Determine the [x, y] coordinate at the center of the cell enclosing the given text.  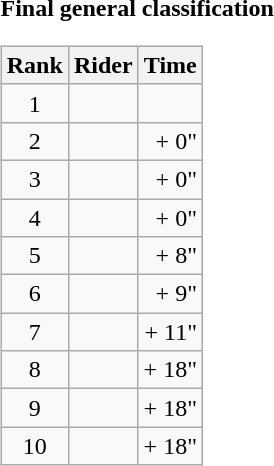
Rank [34, 65]
10 [34, 446]
6 [34, 294]
Rider [103, 65]
4 [34, 217]
+ 11" [170, 332]
8 [34, 370]
1 [34, 103]
+ 8" [170, 256]
Time [170, 65]
9 [34, 408]
3 [34, 179]
7 [34, 332]
+ 9" [170, 294]
2 [34, 141]
5 [34, 256]
